Search for the cell housing the specified text and yield its [x, y] center coordinate. 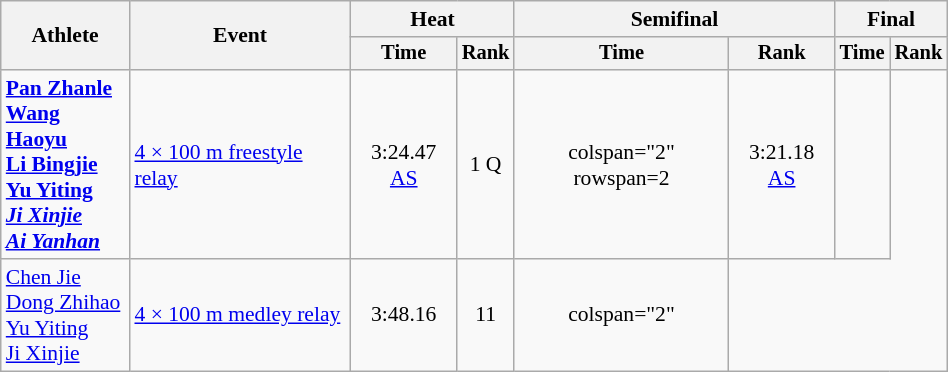
3:48.16 [404, 315]
colspan="2" rowspan=2 [621, 164]
11 [486, 315]
3:24.47 AS [404, 164]
Final [892, 19]
4 × 100 m medley relay [240, 315]
Pan ZhanleWang HaoyuLi BingjieYu YitingJi XinjieAi Yanhan [66, 164]
Heat [433, 19]
Chen Jie Dong ZhihaoYu Yiting Ji Xinjie [66, 315]
Semifinal [674, 19]
Athlete [66, 36]
Event [240, 36]
3:21.18 AS [782, 164]
1 Q [486, 164]
colspan="2" [621, 315]
4 × 100 m freestyle relay [240, 164]
